Identify which cell holds the provided text, then report its (x, y) central coordinate. 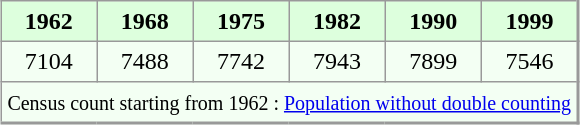
7104 (49, 61)
7546 (530, 61)
7488 (145, 61)
7742 (241, 61)
7943 (337, 61)
1962 (49, 21)
1990 (433, 21)
1982 (337, 21)
Census count starting from 1962 : Population without double counting (290, 102)
7899 (433, 61)
1968 (145, 21)
1975 (241, 21)
1999 (530, 21)
